Determine the (X, Y) coordinate at the center of the cell enclosing the given text.  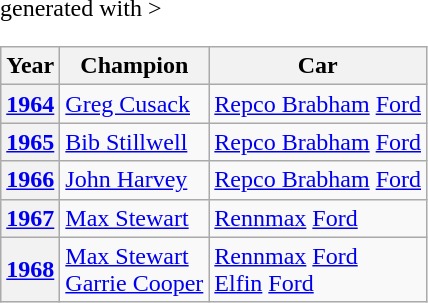
Car (318, 66)
Max Stewart (134, 218)
Champion (134, 66)
Max Stewart Garrie Cooper (134, 270)
1968 (30, 270)
Greg Cusack (134, 104)
1967 (30, 218)
John Harvey (134, 180)
1964 (30, 104)
Year (30, 66)
Rennmax FordElfin Ford (318, 270)
Bib Stillwell (134, 142)
Rennmax Ford (318, 218)
1965 (30, 142)
1966 (30, 180)
